Provide the [X, Y] coordinate of the cell's center where the given text is located.  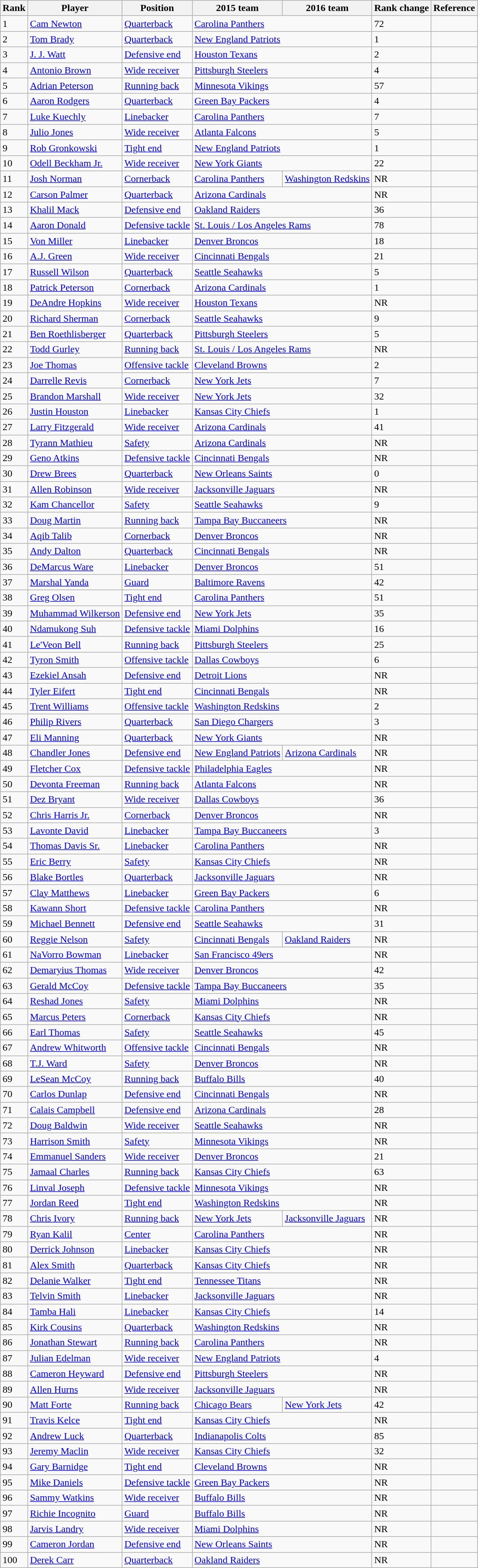
Alex Smith [75, 1265]
Carlos Dunlap [75, 1094]
24 [14, 380]
91 [14, 1420]
Harrison Smith [75, 1141]
8 [14, 132]
Patrick Peterson [75, 287]
Ryan Kalil [75, 1234]
34 [14, 536]
2015 team [237, 8]
84 [14, 1312]
Khalil Mack [75, 210]
Darrelle Revis [75, 380]
Center [157, 1234]
Todd Gurley [75, 349]
Earl Thomas [75, 1032]
19 [14, 303]
Rob Gronkowski [75, 148]
38 [14, 598]
Detroit Lions [282, 675]
Fletcher Cox [75, 769]
15 [14, 241]
95 [14, 1482]
Andrew Whitworth [75, 1048]
Julian Edelman [75, 1358]
66 [14, 1032]
Kirk Cousins [75, 1327]
Joe Thomas [75, 365]
Brandon Marshall [75, 396]
Drew Brees [75, 474]
61 [14, 955]
Adrian Peterson [75, 86]
Lavonte David [75, 830]
55 [14, 861]
52 [14, 815]
Devonta Freeman [75, 784]
Larry Fitzgerald [75, 427]
Doug Martin [75, 520]
Allen Robinson [75, 489]
Jonathan Stewart [75, 1343]
Derek Carr [75, 1560]
43 [14, 675]
23 [14, 365]
Jeremy Maclin [75, 1451]
46 [14, 722]
Marcus Peters [75, 1017]
47 [14, 738]
Telvin Smith [75, 1296]
49 [14, 769]
Tyler Eifert [75, 691]
NaVorro Bowman [75, 955]
27 [14, 427]
Ben Roethlisberger [75, 334]
DeMarcus Ware [75, 567]
12 [14, 194]
Dez Bryant [75, 799]
T.J. Ward [75, 1063]
San Diego Chargers [282, 722]
Baltimore Ravens [282, 582]
Rank [14, 8]
Philip Rivers [75, 722]
Richie Incognito [75, 1513]
Clay Matthews [75, 892]
2016 team [327, 8]
Aaron Rodgers [75, 101]
Marshal Yanda [75, 582]
Philadelphia Eagles [282, 769]
75 [14, 1172]
A.J. Green [75, 256]
Julio Jones [75, 132]
10 [14, 163]
Chris Ivory [75, 1219]
90 [14, 1405]
98 [14, 1529]
Gerald McCoy [75, 986]
83 [14, 1296]
Russell Wilson [75, 272]
29 [14, 458]
11 [14, 179]
Cameron Heyward [75, 1374]
79 [14, 1234]
Tamba Hali [75, 1312]
Player [75, 8]
Blake Bortles [75, 877]
77 [14, 1203]
17 [14, 272]
Geno Atkins [75, 458]
81 [14, 1265]
89 [14, 1389]
70 [14, 1094]
76 [14, 1188]
13 [14, 210]
Richard Sherman [75, 318]
74 [14, 1156]
94 [14, 1467]
Ndamukong Suh [75, 629]
Kam Chancellor [75, 505]
Doug Baldwin [75, 1125]
Reggie Nelson [75, 939]
Derrick Johnson [75, 1250]
Chandler Jones [75, 753]
Tyrann Mathieu [75, 442]
Emmanuel Sanders [75, 1156]
Mike Daniels [75, 1482]
Justin Houston [75, 411]
48 [14, 753]
Chris Harris Jr. [75, 815]
Sammy Watkins [75, 1498]
44 [14, 691]
59 [14, 923]
Michael Bennett [75, 923]
71 [14, 1110]
Greg Olsen [75, 598]
54 [14, 846]
Eli Manning [75, 738]
Thomas Davis Sr. [75, 846]
Carson Palmer [75, 194]
Le'Veon Bell [75, 644]
Luke Kuechly [75, 117]
Andy Dalton [75, 551]
Delanie Walker [75, 1281]
65 [14, 1017]
68 [14, 1063]
69 [14, 1079]
Position [157, 8]
26 [14, 411]
Reference [454, 8]
50 [14, 784]
33 [14, 520]
J. J. Watt [75, 55]
99 [14, 1544]
Gary Barnidge [75, 1467]
96 [14, 1498]
Cameron Jordan [75, 1544]
Von Miller [75, 241]
Rank change [401, 8]
Trent Williams [75, 707]
60 [14, 939]
Linval Joseph [75, 1188]
LeSean McCoy [75, 1079]
Calais Campbell [75, 1110]
Allen Hurns [75, 1389]
58 [14, 908]
Tyron Smith [75, 660]
Reshad Jones [75, 1001]
Indianapolis Colts [282, 1435]
88 [14, 1374]
Aqib Talib [75, 536]
San Francisco 49ers [282, 955]
93 [14, 1451]
Muhammad Wilkerson [75, 613]
Antonio Brown [75, 70]
Chicago Bears [237, 1405]
Matt Forte [75, 1405]
37 [14, 582]
Jordan Reed [75, 1203]
67 [14, 1048]
DeAndre Hopkins [75, 303]
86 [14, 1343]
Kawann Short [75, 908]
Ezekiel Ansah [75, 675]
97 [14, 1513]
Travis Kelce [75, 1420]
Odell Beckham Jr. [75, 163]
Demaryius Thomas [75, 970]
Tennessee Titans [282, 1281]
87 [14, 1358]
92 [14, 1435]
64 [14, 1001]
20 [14, 318]
Aaron Donald [75, 225]
Tom Brady [75, 39]
53 [14, 830]
Andrew Luck [75, 1435]
Jamaal Charles [75, 1172]
80 [14, 1250]
100 [14, 1560]
0 [401, 474]
39 [14, 613]
73 [14, 1141]
Jarvis Landry [75, 1529]
56 [14, 877]
30 [14, 474]
Cam Newton [75, 24]
Josh Norman [75, 179]
62 [14, 970]
82 [14, 1281]
Eric Berry [75, 861]
